Identify which cell holds the provided text, then report its [x, y] central coordinate. 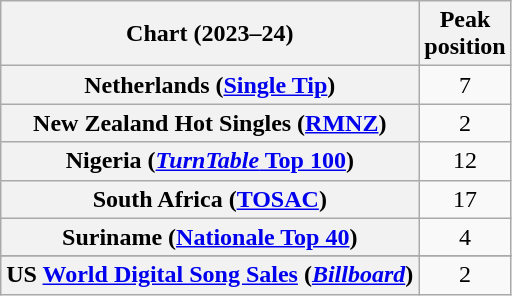
4 [465, 237]
US World Digital Song Sales (Billboard) [210, 275]
Netherlands (Single Tip) [210, 85]
12 [465, 161]
Suriname (Nationale Top 40) [210, 237]
South Africa (TOSAC) [210, 199]
17 [465, 199]
New Zealand Hot Singles (RMNZ) [210, 123]
Nigeria (TurnTable Top 100) [210, 161]
Peakposition [465, 34]
7 [465, 85]
Chart (2023–24) [210, 34]
